Return the (x, y) coordinate for the center point of the cell that contains the specified text.  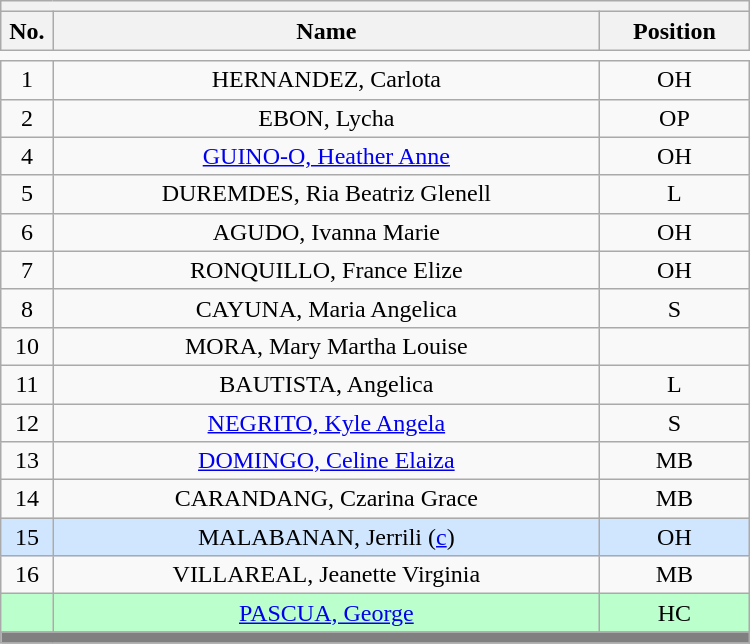
1 (27, 80)
5 (27, 194)
OP (675, 118)
No. (27, 31)
DUREMDES, Ria Beatriz Glenell (326, 194)
EBON, Lycha (326, 118)
4 (27, 156)
Name (326, 31)
CARANDANG, Czarina Grace (326, 499)
8 (27, 308)
HC (675, 613)
MORA, Mary Martha Louise (326, 346)
16 (27, 575)
14 (27, 499)
12 (27, 423)
11 (27, 384)
MALABANAN, Jerrili (c) (326, 537)
VILLAREAL, Jeanette Virginia (326, 575)
GUINO-O, Heather Anne (326, 156)
CAYUNA, Maria Angelica (326, 308)
NEGRITO, Kyle Angela (326, 423)
15 (27, 537)
13 (27, 461)
BAUTISTA, Angelica (326, 384)
RONQUILLO, France Elize (326, 270)
PASCUA, George (326, 613)
DOMINGO, Celine Elaiza (326, 461)
2 (27, 118)
10 (27, 346)
Position (675, 31)
AGUDO, Ivanna Marie (326, 232)
6 (27, 232)
HERNANDEZ, Carlota (326, 80)
7 (27, 270)
